Scan for the cell matching the given text and deliver its (X, Y) coordinate at center. 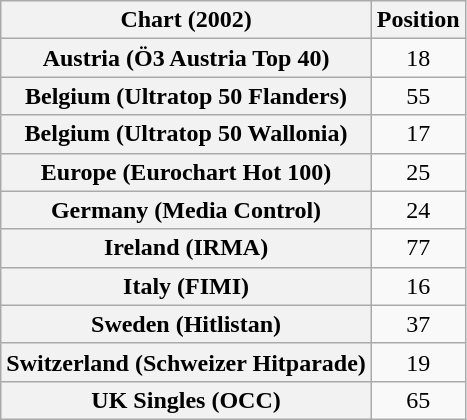
77 (418, 248)
Belgium (Ultratop 50 Flanders) (186, 96)
24 (418, 210)
Sweden (Hitlistan) (186, 324)
17 (418, 134)
19 (418, 362)
Austria (Ö3 Austria Top 40) (186, 58)
Germany (Media Control) (186, 210)
Europe (Eurochart Hot 100) (186, 172)
Belgium (Ultratop 50 Wallonia) (186, 134)
25 (418, 172)
55 (418, 96)
Chart (2002) (186, 20)
Position (418, 20)
Ireland (IRMA) (186, 248)
16 (418, 286)
Italy (FIMI) (186, 286)
65 (418, 400)
37 (418, 324)
18 (418, 58)
Switzerland (Schweizer Hitparade) (186, 362)
UK Singles (OCC) (186, 400)
